From the cell containing the given text, extract its center point as (x, y) coordinate. 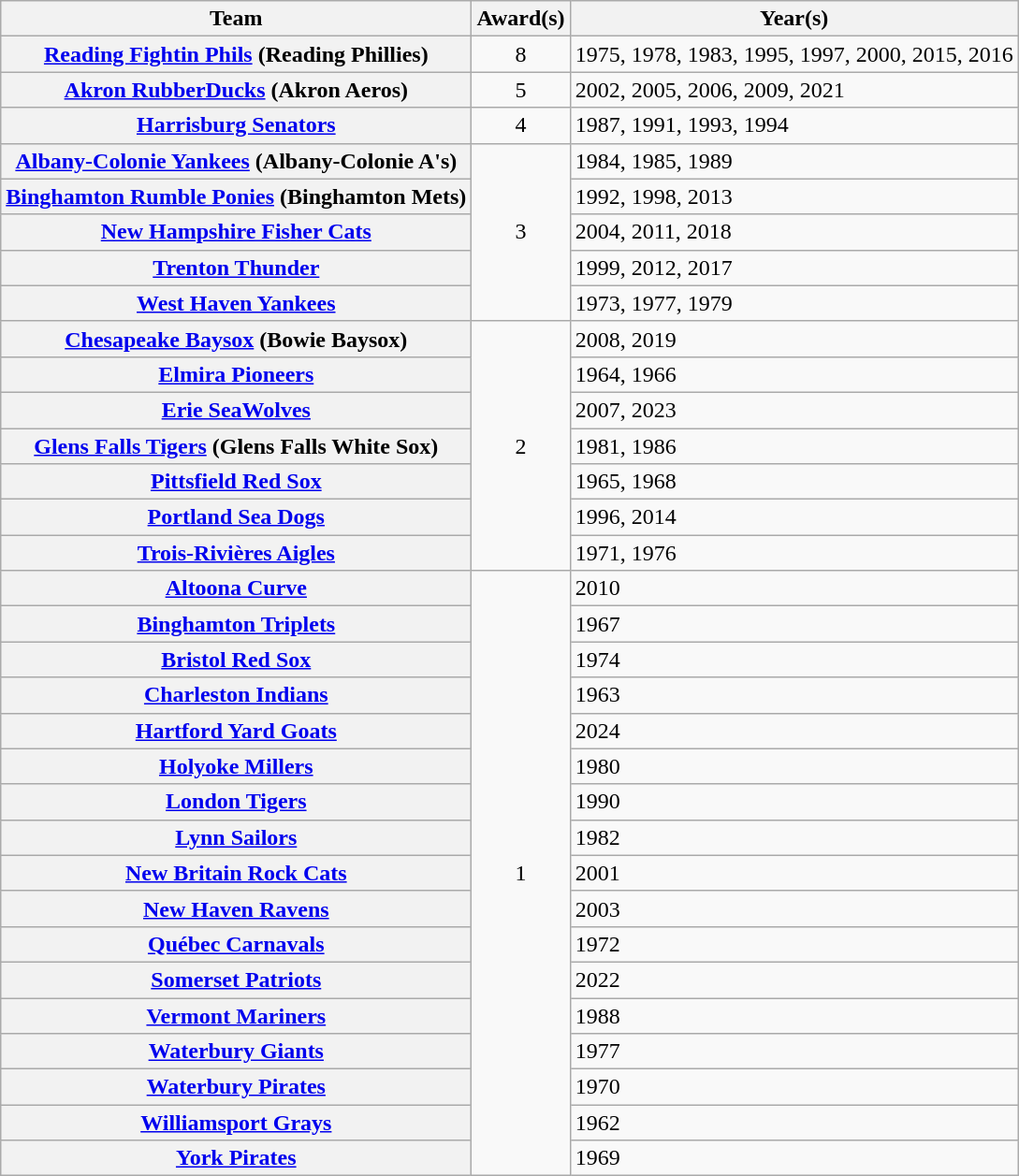
Somerset Patriots (236, 980)
1969 (793, 1158)
1963 (793, 695)
1 (520, 874)
1999, 2012, 2017 (793, 268)
1974 (793, 660)
1962 (793, 1123)
Trois-Rivières Aigles (236, 553)
Holyoke Millers (236, 766)
1996, 2014 (793, 517)
Binghamton Triplets (236, 624)
1990 (793, 802)
Waterbury Pirates (236, 1087)
1973, 1977, 1979 (793, 303)
1975, 1978, 1983, 1995, 1997, 2000, 2015, 2016 (793, 54)
2004, 2011, 2018 (793, 232)
Akron RubberDucks (Akron Aeros) (236, 90)
4 (520, 125)
Reading Fightin Phils (Reading Phillies) (236, 54)
8 (520, 54)
Trenton Thunder (236, 268)
2002, 2005, 2006, 2009, 2021 (793, 90)
Vermont Mariners (236, 1015)
Binghamton Rumble Ponies (Binghamton Mets) (236, 196)
1987, 1991, 1993, 1994 (793, 125)
Pittsfield Red Sox (236, 482)
2007, 2023 (793, 410)
Elmira Pioneers (236, 374)
Harrisburg Senators (236, 125)
1970 (793, 1087)
London Tigers (236, 802)
1965, 1968 (793, 482)
New Haven Ravens (236, 908)
Charleston Indians (236, 695)
Team (236, 19)
2008, 2019 (793, 339)
Waterbury Giants (236, 1052)
5 (520, 90)
1977 (793, 1052)
Hartford Yard Goats (236, 731)
Lynn Sailors (236, 837)
2003 (793, 908)
2022 (793, 980)
1981, 1986 (793, 446)
1992, 1998, 2013 (793, 196)
Glens Falls Tigers (Glens Falls White Sox) (236, 446)
Williamsport Grays (236, 1123)
1971, 1976 (793, 553)
West Haven Yankees (236, 303)
Erie SeaWolves (236, 410)
2010 (793, 588)
Chesapeake Baysox (Bowie Baysox) (236, 339)
Albany-Colonie Yankees (Albany-Colonie A's) (236, 161)
2 (520, 445)
Québec Carnavals (236, 944)
1984, 1985, 1989 (793, 161)
1964, 1966 (793, 374)
Year(s) (793, 19)
Portland Sea Dogs (236, 517)
New Hampshire Fisher Cats (236, 232)
New Britain Rock Cats (236, 873)
Altoona Curve (236, 588)
1967 (793, 624)
1982 (793, 837)
2001 (793, 873)
Bristol Red Sox (236, 660)
2024 (793, 731)
3 (520, 232)
1980 (793, 766)
1988 (793, 1015)
York Pirates (236, 1158)
1972 (793, 944)
Award(s) (520, 19)
